Extract the [X, Y] coordinate from the center of the cell holding the provided text.  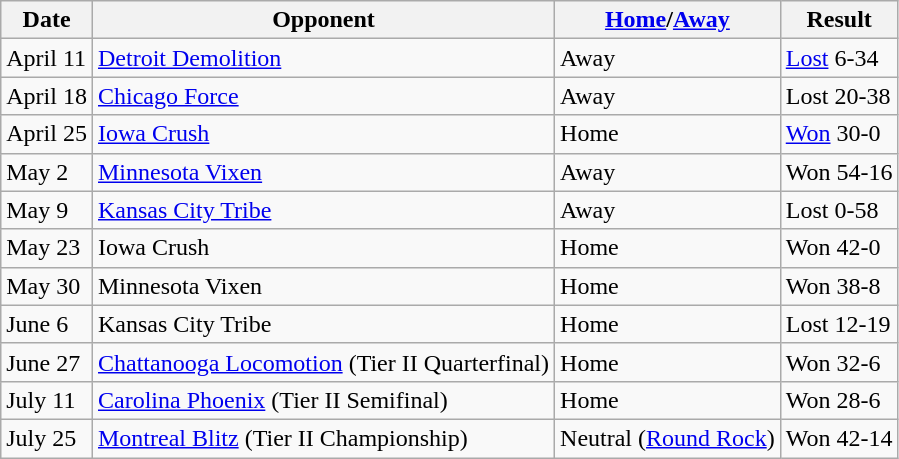
Lost 12-19 [839, 324]
Neutral (Round Rock) [668, 438]
Date [47, 20]
Opponent [323, 20]
Home/Away [668, 20]
Won 28-6 [839, 400]
May 30 [47, 286]
Chattanooga Locomotion (Tier II Quarterfinal) [323, 362]
Montreal Blitz (Tier II Championship) [323, 438]
April 18 [47, 96]
May 9 [47, 210]
Won 42-0 [839, 248]
June 6 [47, 324]
Won 38-8 [839, 286]
Chicago Force [323, 96]
Won 42-14 [839, 438]
Won 30-0 [839, 134]
Lost 0-58 [839, 210]
May 23 [47, 248]
June 27 [47, 362]
Won 54-16 [839, 172]
Won 32-6 [839, 362]
July 11 [47, 400]
Detroit Demolition [323, 58]
July 25 [47, 438]
Carolina Phoenix (Tier II Semifinal) [323, 400]
Lost 20-38 [839, 96]
May 2 [47, 172]
April 25 [47, 134]
April 11 [47, 58]
Result [839, 20]
Lost 6-34 [839, 58]
